Find where the given text appears and provide that cell's center as (x, y) coordinate. 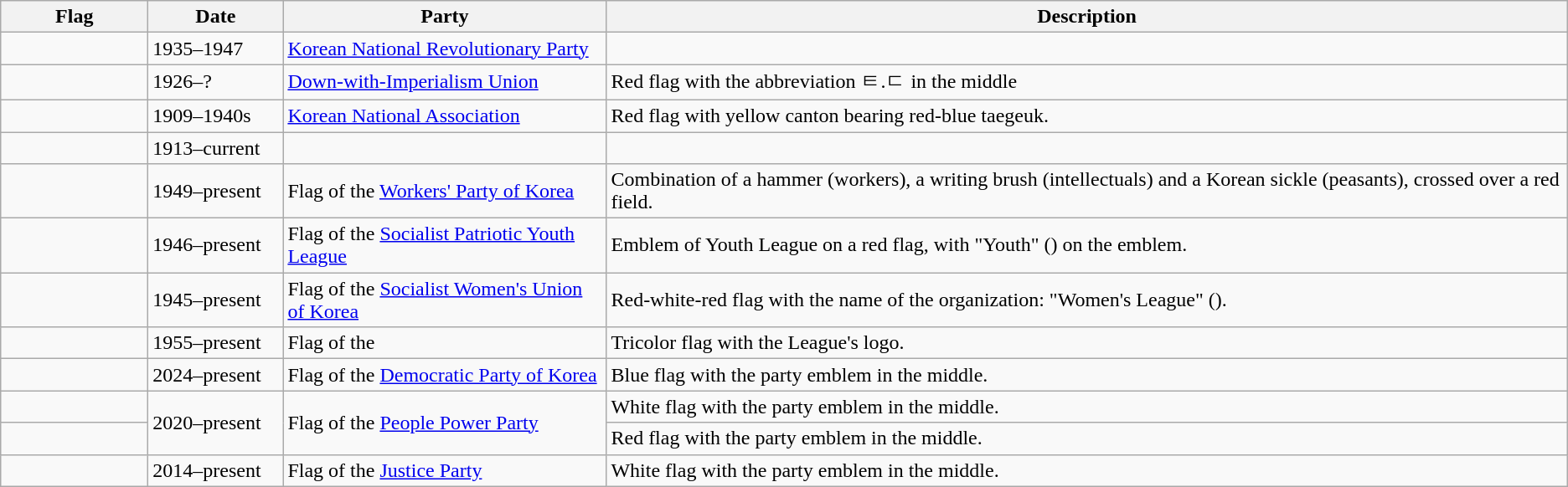
1926–? (216, 82)
Emblem of Youth League on a red flag, with "Youth" () on the emblem. (1087, 246)
Flag of the (445, 343)
Flag of the Workers' Party of Korea (445, 191)
1935–1947 (216, 49)
2024–present (216, 375)
Red flag with the party emblem in the middle. (1087, 438)
1945–present (216, 300)
1955–present (216, 343)
Flag of the Socialist Women's Union of Korea (445, 300)
Tricolor flag with the League's logo. (1087, 343)
1909–1940s (216, 115)
Korean National Revolutionary Party (445, 49)
Down-with-Imperialism Union (445, 82)
1913–current (216, 148)
2014–present (216, 470)
Flag of the Socialist Patriotic Youth League (445, 246)
Red flag with yellow canton bearing red-blue taegeuk. (1087, 115)
1946–present (216, 246)
Date (216, 17)
Combination of a hammer (workers), a writing brush (intellectuals) and a Korean sickle (peasants), crossed over a red field. (1087, 191)
Party (445, 17)
Blue flag with the party emblem in the middle. (1087, 375)
Flag (75, 17)
Flag of the Democratic Party of Korea (445, 375)
Flag of the Justice Party (445, 470)
Red flag with the abbreviation ㅌ.ㄷ in the middle (1087, 82)
Red-white-red flag with the name of the organization: "Women's League" (). (1087, 300)
Flag of the People Power Party (445, 423)
Korean National Association (445, 115)
Description (1087, 17)
1949–present (216, 191)
2020–present (216, 423)
